Detect which cell encompasses the target text, then output its (X, Y) center coordinate. 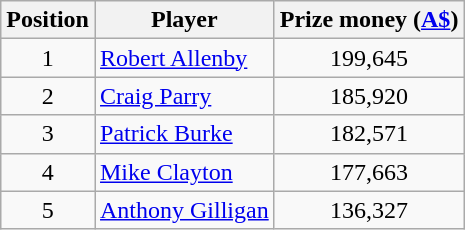
Craig Parry (184, 96)
Prize money (A$) (369, 20)
5 (48, 210)
4 (48, 172)
Player (184, 20)
Mike Clayton (184, 172)
Anthony Gilligan (184, 210)
199,645 (369, 58)
Position (48, 20)
136,327 (369, 210)
2 (48, 96)
182,571 (369, 134)
185,920 (369, 96)
Robert Allenby (184, 58)
1 (48, 58)
Patrick Burke (184, 134)
177,663 (369, 172)
3 (48, 134)
